Output the (x, y) coordinate of the center of the cell containing the given text.  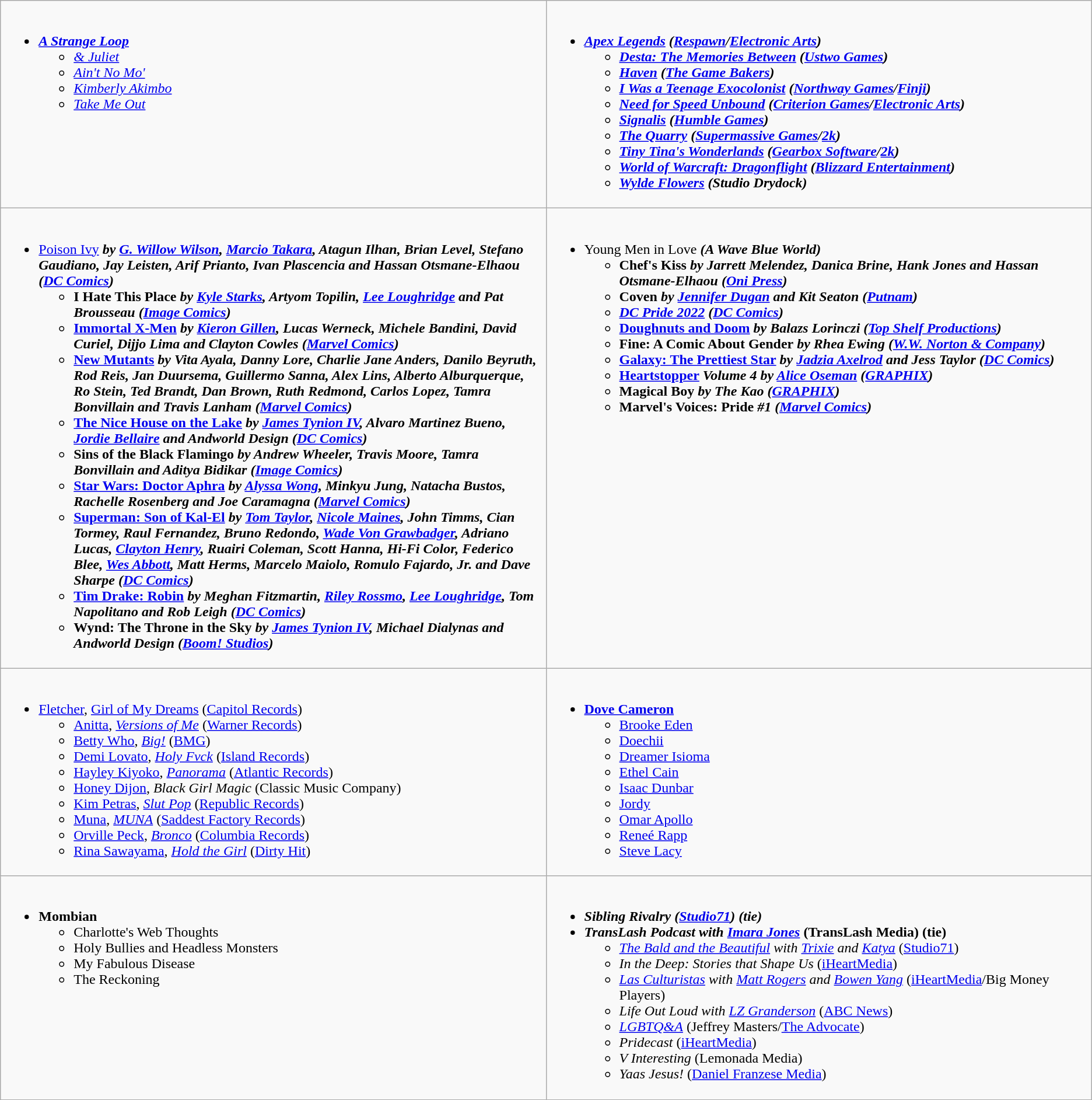
Dove CameronBrooke EdenDoechiiDreamer IsiomaEthel CainIsaac DunbarJordyOmar ApolloReneé RappSteve Lacy (819, 772)
MombianCharlotte's Web ThoughtsHoly Bullies and Headless MonstersMy Fabulous DiseaseThe Reckoning (273, 987)
A Strange Loop& JulietAin't No Mo'Kimberly AkimboTake Me Out (273, 104)
